Locate the cell with the specified text and output its (x, y) center coordinate. 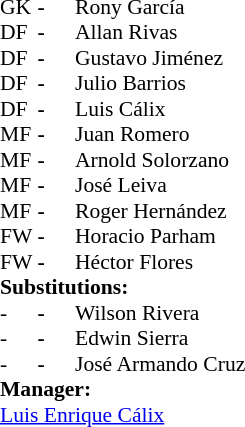
Arnold Solorzano (160, 160)
José Armando Cruz (160, 364)
Juan Romero (160, 135)
Horacio Parham (160, 237)
Wilson Rivera (160, 313)
Manager: (122, 389)
Héctor Flores (160, 262)
Gustavo Jiménez (160, 58)
Edwin Sierra (160, 339)
Roger Hernández (160, 211)
Luis Cálix (160, 109)
Substitutions: (122, 287)
Allan Rivas (160, 33)
Julio Barrios (160, 83)
José Leiva (160, 185)
